For the text-containing cell, return its midpoint in [X, Y] coordinate format. 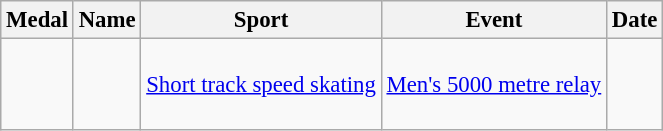
Short track speed skating [261, 85]
Event [494, 20]
Medal [38, 20]
Sport [261, 20]
Men's 5000 metre relay [494, 85]
Date [635, 20]
Name [107, 20]
